Provide the (X, Y) coordinate of the cell's center where the given text is located.  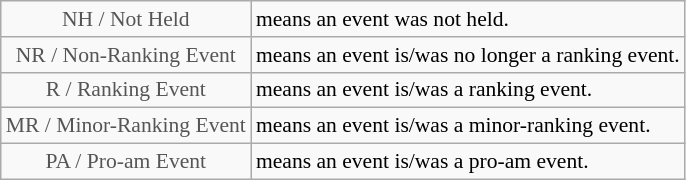
NH / Not Held (126, 19)
means an event was not held. (468, 19)
MR / Minor-Ranking Event (126, 126)
means an event is/was no longer a ranking event. (468, 55)
PA / Pro-am Event (126, 162)
R / Ranking Event (126, 90)
means an event is/was a ranking event. (468, 90)
NR / Non-Ranking Event (126, 55)
means an event is/was a minor-ranking event. (468, 126)
means an event is/was a pro-am event. (468, 162)
